Detect which cell encompasses the target text, then output its [x, y] center coordinate. 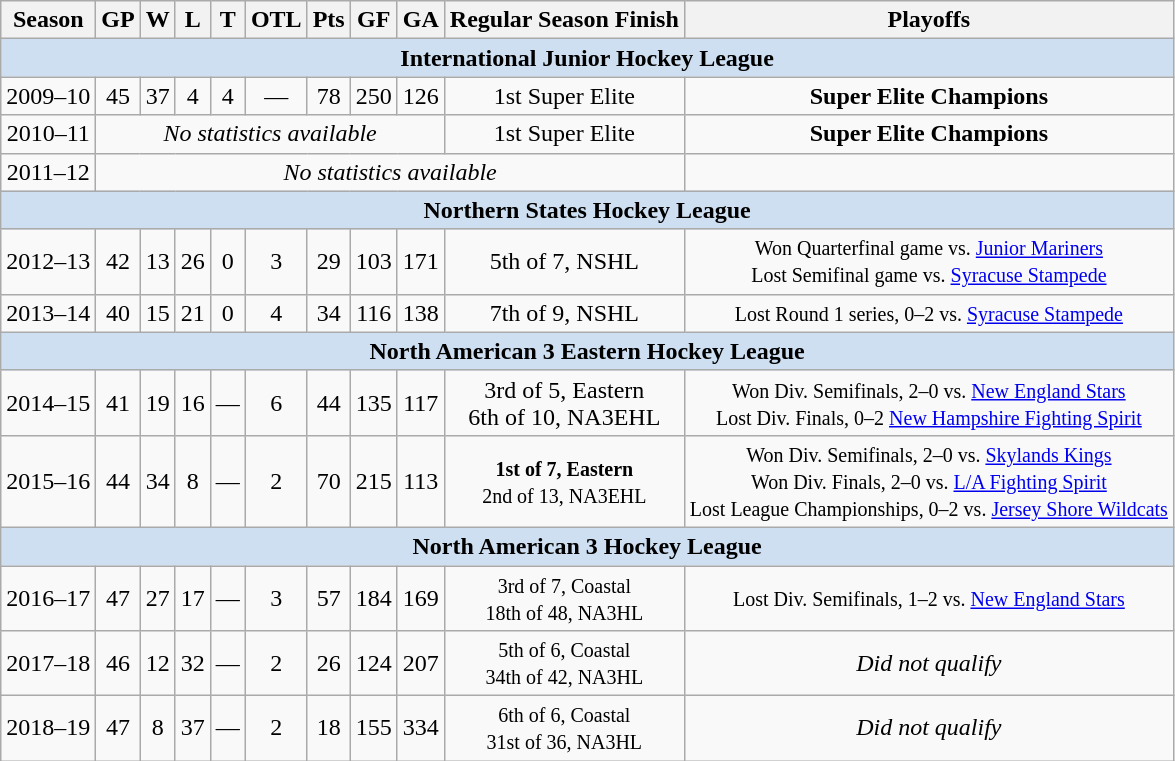
Northern States Hockey League [588, 210]
27 [158, 598]
2017–18 [48, 664]
Won Div. Semifinals, 2–0 vs. Skylands KingsWon Div. Finals, 2–0 vs. L/A Fighting SpiritLost League Championships, 0–2 vs. Jersey Shore Wildcats [928, 481]
117 [420, 402]
18 [328, 728]
207 [420, 664]
1st of 7, Eastern2nd of 13, NA3EHL [564, 481]
2018–19 [48, 728]
Won Div. Semifinals, 2–0 vs. New England StarsLost Div. Finals, 0–2 New Hampshire Fighting Spirit [928, 402]
21 [192, 313]
46 [118, 664]
70 [328, 481]
2011–12 [48, 172]
Regular Season Finish [564, 20]
GP [118, 20]
GA [420, 20]
Lost Round 1 series, 0–2 vs. Syracuse Stampede [928, 313]
126 [420, 96]
124 [374, 664]
40 [118, 313]
42 [118, 262]
6 [276, 402]
103 [374, 262]
North American 3 Hockey League [588, 546]
2009–10 [48, 96]
169 [420, 598]
184 [374, 598]
Won Quarterfinal game vs. Junior MarinersLost Semifinal game vs. Syracuse Stampede [928, 262]
171 [420, 262]
29 [328, 262]
Season [48, 20]
78 [328, 96]
OTL [276, 20]
T [228, 20]
5th of 7, NSHL [564, 262]
57 [328, 598]
135 [374, 402]
2015–16 [48, 481]
19 [158, 402]
116 [374, 313]
334 [420, 728]
International Junior Hockey League [588, 58]
2010–11 [48, 134]
32 [192, 664]
Pts [328, 20]
12 [158, 664]
2012–13 [48, 262]
2014–15 [48, 402]
6th of 6, Coastal31st of 36, NA3HL [564, 728]
15 [158, 313]
Playoffs [928, 20]
North American 3 Eastern Hockey League [588, 351]
17 [192, 598]
2016–17 [48, 598]
13 [158, 262]
41 [118, 402]
16 [192, 402]
250 [374, 96]
Lost Div. Semifinals, 1–2 vs. New England Stars [928, 598]
GF [374, 20]
3rd of 7, Coastal18th of 48, NA3HL [564, 598]
3rd of 5, Eastern6th of 10, NA3EHL [564, 402]
138 [420, 313]
155 [374, 728]
W [158, 20]
7th of 9, NSHL [564, 313]
113 [420, 481]
5th of 6, Coastal34th of 42, NA3HL [564, 664]
215 [374, 481]
2013–14 [48, 313]
L [192, 20]
45 [118, 96]
